Find where the given text appears and provide that cell's center as (X, Y) coordinate. 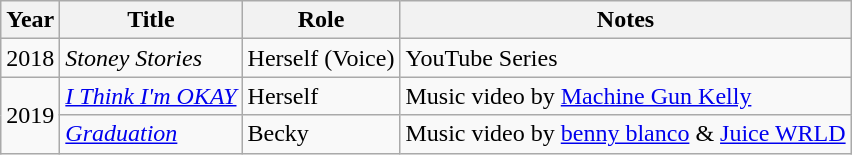
Stoney Stories (151, 58)
Notes (626, 20)
Graduation (151, 134)
Role (321, 20)
YouTube Series (626, 58)
Herself (Voice) (321, 58)
2019 (30, 115)
Music video by Machine Gun Kelly (626, 96)
2018 (30, 58)
I Think I'm OKAY (151, 96)
Music video by benny blanco & Juice WRLD (626, 134)
Year (30, 20)
Becky (321, 134)
Title (151, 20)
Herself (321, 96)
